For the text-containing cell, return its midpoint in (x, y) coordinate format. 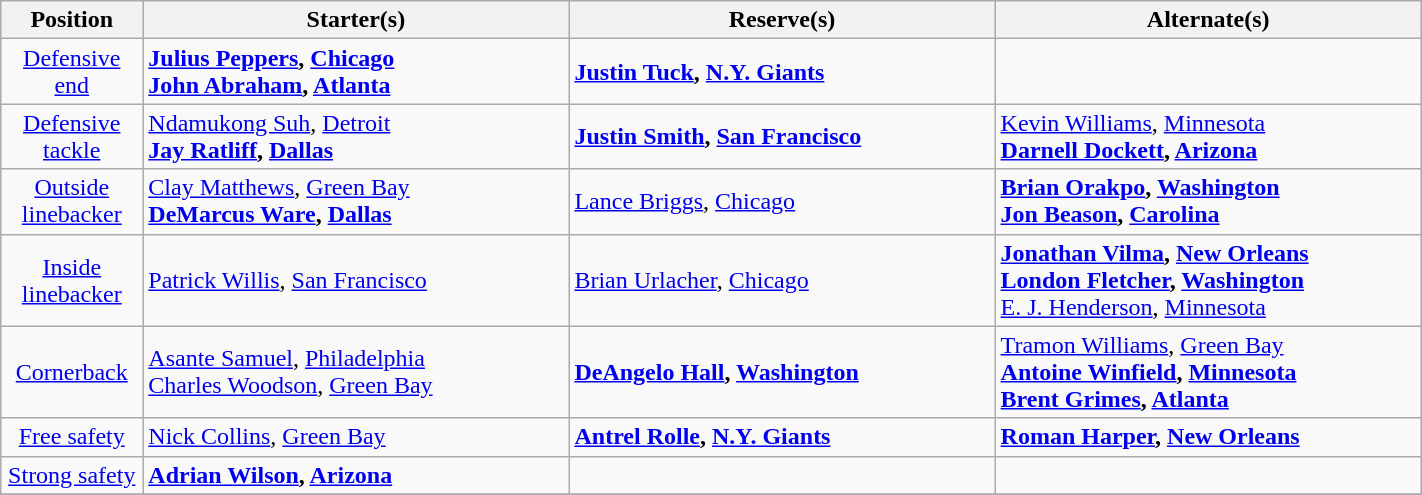
Brian Orakpo, Washington Jon Beason, Carolina (1208, 202)
Starter(s) (356, 20)
Patrick Willis, San Francisco (356, 280)
Adrian Wilson, Arizona (356, 475)
Reserve(s) (782, 20)
Inside linebacker (72, 280)
Defensive tackle (72, 136)
Clay Matthews, Green Bay DeMarcus Ware, Dallas (356, 202)
Antrel Rolle, N.Y. Giants (782, 437)
Julius Peppers, Chicago John Abraham, Atlanta (356, 72)
Jonathan Vilma, New Orleans London Fletcher, Washington E. J. Henderson, Minnesota (1208, 280)
Outside linebacker (72, 202)
Alternate(s) (1208, 20)
Roman Harper, New Orleans (1208, 437)
Lance Briggs, Chicago (782, 202)
Ndamukong Suh, Detroit Jay Ratliff, Dallas (356, 136)
Brian Urlacher, Chicago (782, 280)
Justin Tuck, N.Y. Giants (782, 72)
Strong safety (72, 475)
Asante Samuel, Philadelphia Charles Woodson, Green Bay (356, 372)
DeAngelo Hall, Washington (782, 372)
Justin Smith, San Francisco (782, 136)
Position (72, 20)
Tramon Williams, Green Bay Antoine Winfield, Minnesota Brent Grimes, Atlanta (1208, 372)
Cornerback (72, 372)
Free safety (72, 437)
Kevin Williams, Minnesota Darnell Dockett, Arizona (1208, 136)
Nick Collins, Green Bay (356, 437)
Defensive end (72, 72)
